Detect which cell encompasses the target text, then output its [X, Y] center coordinate. 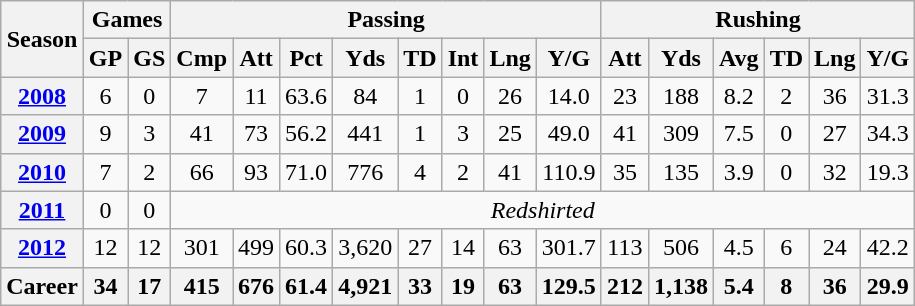
66 [202, 172]
110.9 [568, 172]
32 [835, 172]
2009 [42, 134]
5.4 [738, 286]
499 [256, 248]
301.7 [568, 248]
506 [680, 248]
26 [510, 96]
31.3 [888, 96]
29.9 [888, 286]
212 [624, 286]
676 [256, 286]
33 [420, 286]
2008 [42, 96]
2012 [42, 248]
7.5 [738, 134]
441 [366, 134]
34.3 [888, 134]
188 [680, 96]
Passing [386, 20]
Season [42, 39]
2010 [42, 172]
Cmp [202, 58]
9 [105, 134]
42.2 [888, 248]
135 [680, 172]
301 [202, 248]
19 [463, 286]
14 [463, 248]
1,138 [680, 286]
63.6 [306, 96]
35 [624, 172]
34 [105, 286]
GP [105, 58]
56.2 [306, 134]
17 [150, 286]
73 [256, 134]
19.3 [888, 172]
61.4 [306, 286]
Games [126, 20]
11 [256, 96]
3,620 [366, 248]
93 [256, 172]
309 [680, 134]
4 [420, 172]
60.3 [306, 248]
4.5 [738, 248]
24 [835, 248]
Int [463, 58]
3.9 [738, 172]
84 [366, 96]
71.0 [306, 172]
2011 [42, 210]
4,921 [366, 286]
25 [510, 134]
Career [42, 286]
49.0 [568, 134]
113 [624, 248]
8.2 [738, 96]
129.5 [568, 286]
14.0 [568, 96]
8 [786, 286]
Rushing [758, 20]
Pct [306, 58]
GS [150, 58]
776 [366, 172]
Redshirted [543, 210]
415 [202, 286]
Avg [738, 58]
23 [624, 96]
